Identify which cell holds the provided text, then report its [X, Y] central coordinate. 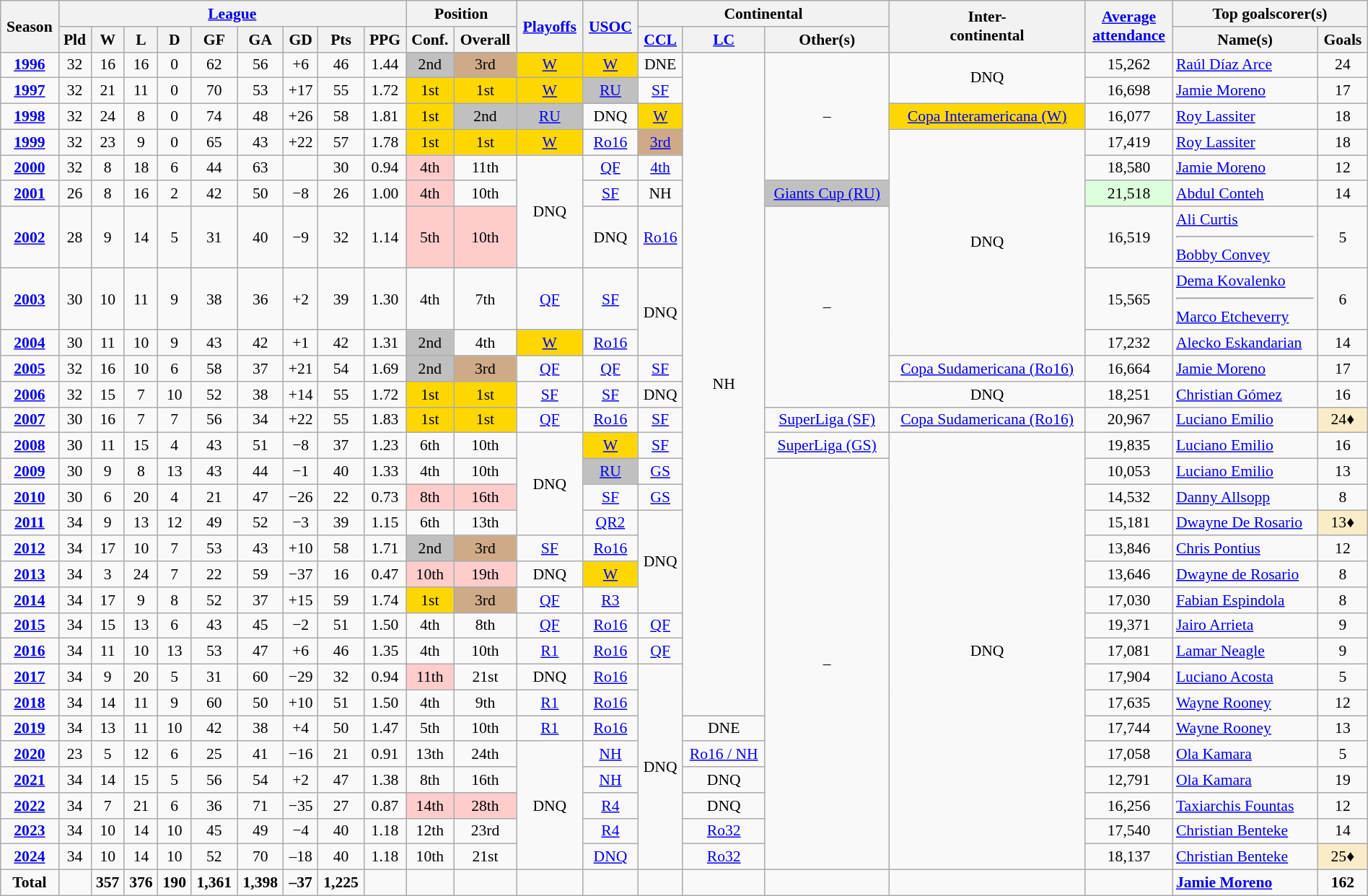
1.83 [385, 420]
−37 [301, 574]
Name(s) [1245, 40]
+14 [301, 395]
1.44 [385, 65]
+1 [301, 343]
0.47 [385, 574]
357 [108, 883]
Average attendance [1128, 26]
2012 [30, 549]
41 [260, 755]
Playoffs [550, 26]
+15 [301, 600]
2001 [30, 194]
PPG [385, 40]
−16 [301, 755]
Other(s) [827, 40]
2013 [30, 574]
2011 [30, 523]
2008 [30, 446]
1,361 [214, 883]
20,967 [1128, 420]
QR2 [610, 523]
−2 [301, 625]
2021 [30, 780]
15,262 [1128, 65]
15,181 [1128, 523]
Dwayne De Rosario [1245, 523]
21,518 [1128, 194]
−3 [301, 523]
2003 [30, 299]
2015 [30, 625]
1,398 [260, 883]
1.00 [385, 194]
65 [214, 142]
−29 [301, 677]
16,519 [1128, 237]
2018 [30, 703]
14th [430, 806]
L [141, 40]
SuperLiga (GS) [827, 446]
Danny Allsopp [1245, 497]
−4 [301, 831]
190 [175, 883]
1.69 [385, 369]
17,540 [1128, 831]
25 [214, 755]
17,419 [1128, 142]
27 [341, 806]
13,846 [1128, 549]
71 [260, 806]
2006 [30, 395]
18,580 [1128, 168]
63 [260, 168]
GD [301, 40]
Fabian Espindola [1245, 600]
–18 [301, 857]
1.15 [385, 523]
Dwayne de Rosario [1245, 574]
3 [108, 574]
Inter-continental [987, 26]
1.31 [385, 343]
17,030 [1128, 600]
17,232 [1128, 343]
−9 [301, 237]
2000 [30, 168]
Jairo Arrieta [1245, 625]
Christian Gómez [1245, 395]
Total [30, 883]
GA [260, 40]
1,225 [341, 883]
28th [485, 806]
Copa Interamericana (W) [987, 117]
2014 [30, 600]
Continental [763, 14]
18,137 [1128, 857]
2017 [30, 677]
13,646 [1128, 574]
Dema Kovalenko Marco Etcheverry [1245, 299]
−1 [301, 472]
LC [724, 40]
17,904 [1128, 677]
1.30 [385, 299]
23rd [485, 831]
162 [1343, 883]
15,565 [1128, 299]
2002 [30, 237]
2005 [30, 369]
Position [462, 14]
2 [175, 194]
Overall [485, 40]
Chris Pontius [1245, 549]
1.14 [385, 237]
League [232, 14]
2016 [30, 651]
24♦ [1343, 420]
+26 [301, 117]
Ali Curtis Bobby Convey [1245, 237]
16,077 [1128, 117]
62 [214, 65]
Top goalscorer(s) [1270, 14]
74 [214, 117]
0.87 [385, 806]
−35 [301, 806]
19th [485, 574]
2004 [30, 343]
16,698 [1128, 91]
19,835 [1128, 446]
1.81 [385, 117]
57 [341, 142]
1.78 [385, 142]
CCL [660, 40]
1997 [30, 91]
Abdul Conteh [1245, 194]
Taxiarchis Fountas [1245, 806]
1999 [30, 142]
1.47 [385, 729]
1.71 [385, 549]
2019 [30, 729]
7th [485, 299]
0.73 [385, 497]
2009 [30, 472]
13♦ [1343, 523]
10,053 [1128, 472]
48 [260, 117]
2020 [30, 755]
14,532 [1128, 497]
Pts [341, 40]
2024 [30, 857]
Alecko Eskandarian [1245, 343]
+4 [301, 729]
9th [485, 703]
2010 [30, 497]
Lamar Neagle [1245, 651]
2023 [30, 831]
−26 [301, 497]
1.35 [385, 651]
24th [485, 755]
17,058 [1128, 755]
16,664 [1128, 369]
12th [430, 831]
Pld [75, 40]
19,371 [1128, 625]
18,251 [1128, 395]
GF [214, 40]
Giants Cup (RU) [827, 194]
1.74 [385, 600]
1.23 [385, 446]
17,635 [1128, 703]
1.38 [385, 780]
2022 [30, 806]
SuperLiga (SF) [827, 420]
28 [75, 237]
+17 [301, 91]
16,256 [1128, 806]
12,791 [1128, 780]
376 [141, 883]
19 [1343, 780]
17,744 [1128, 729]
D [175, 40]
1998 [30, 117]
0.91 [385, 755]
USOC [610, 26]
Ro16 / NH [724, 755]
25♦ [1343, 857]
+21 [301, 369]
2007 [30, 420]
1996 [30, 65]
17,081 [1128, 651]
1.33 [385, 472]
R3 [610, 600]
Conf. [430, 40]
Goals [1343, 40]
Luciano Acosta [1245, 677]
Raúl Díaz Arce [1245, 65]
–37 [301, 883]
Season [30, 26]
